For the text-containing cell, return its midpoint in [x, y] coordinate format. 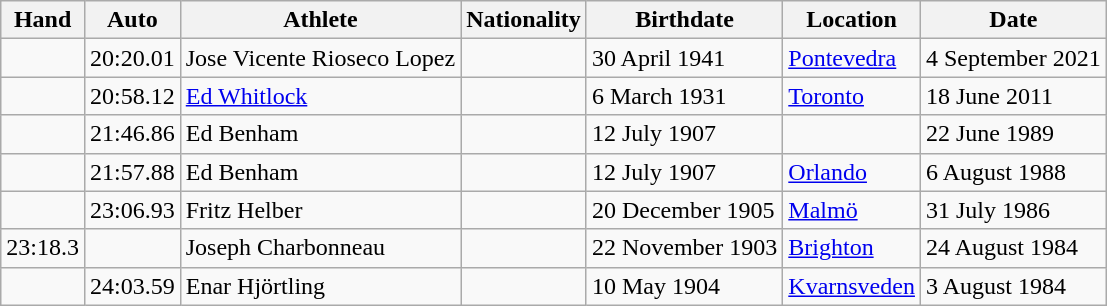
Fritz Helber [320, 210]
Pontevedra [852, 58]
Kvarnsveden [852, 286]
21:46.86 [132, 134]
Auto [132, 20]
24:03.59 [132, 286]
23:18.3 [43, 248]
31 July 1986 [1013, 210]
Date [1013, 20]
Athlete [320, 20]
22 June 1989 [1013, 134]
Birthdate [684, 20]
Ed Whitlock [320, 96]
6 August 1988 [1013, 172]
20:58.12 [132, 96]
Location [852, 20]
Nationality [524, 20]
Joseph Charbonneau [320, 248]
Hand [43, 20]
Toronto [852, 96]
23:06.93 [132, 210]
Jose Vicente Rioseco Lopez [320, 58]
18 June 2011 [1013, 96]
21:57.88 [132, 172]
6 March 1931 [684, 96]
22 November 1903 [684, 248]
3 August 1984 [1013, 286]
20 December 1905 [684, 210]
4 September 2021 [1013, 58]
Brighton [852, 248]
Orlando [852, 172]
10 May 1904 [684, 286]
Malmö [852, 210]
24 August 1984 [1013, 248]
30 April 1941 [684, 58]
20:20.01 [132, 58]
Enar Hjörtling [320, 286]
